Detect which cell encompasses the target text, then output its [x, y] center coordinate. 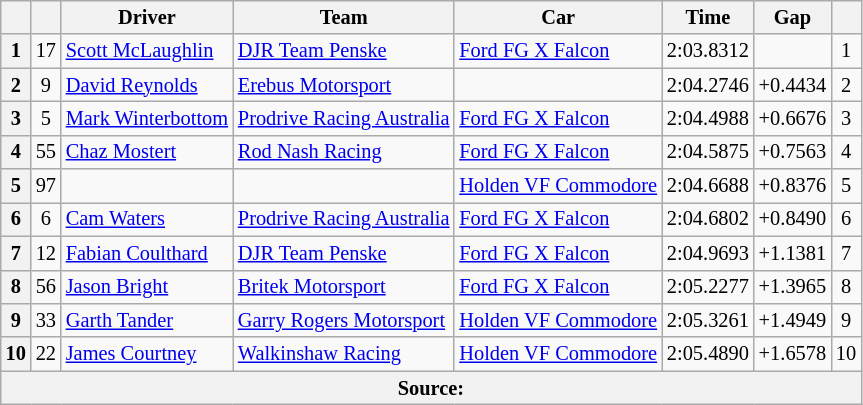
+1.1381 [792, 253]
2:04.5875 [708, 152]
2:04.4988 [708, 118]
Walkinshaw Racing [344, 354]
Gap [792, 17]
Garry Rogers Motorsport [344, 320]
Jason Bright [147, 287]
Cam Waters [147, 219]
2:04.2746 [708, 85]
Source: [431, 388]
2:05.4890 [708, 354]
Erebus Motorsport [344, 85]
12 [46, 253]
+0.8376 [792, 186]
Mark Winterbottom [147, 118]
2:04.6802 [708, 219]
Garth Tander [147, 320]
2:03.8312 [708, 51]
97 [46, 186]
+1.4949 [792, 320]
Chaz Mostert [147, 152]
+0.7563 [792, 152]
56 [46, 287]
33 [46, 320]
Britek Motorsport [344, 287]
Time [708, 17]
2:05.2277 [708, 287]
Fabian Coulthard [147, 253]
Team [344, 17]
+0.6676 [792, 118]
2:04.6688 [708, 186]
+1.6578 [792, 354]
+0.4434 [792, 85]
2:05.3261 [708, 320]
James Courtney [147, 354]
David Reynolds [147, 85]
+0.8490 [792, 219]
2:04.9693 [708, 253]
22 [46, 354]
+1.3965 [792, 287]
Driver [147, 17]
55 [46, 152]
Scott McLaughlin [147, 51]
17 [46, 51]
Car [558, 17]
Rod Nash Racing [344, 152]
